Determine the [X, Y] coordinate at the center of the cell enclosing the given text.  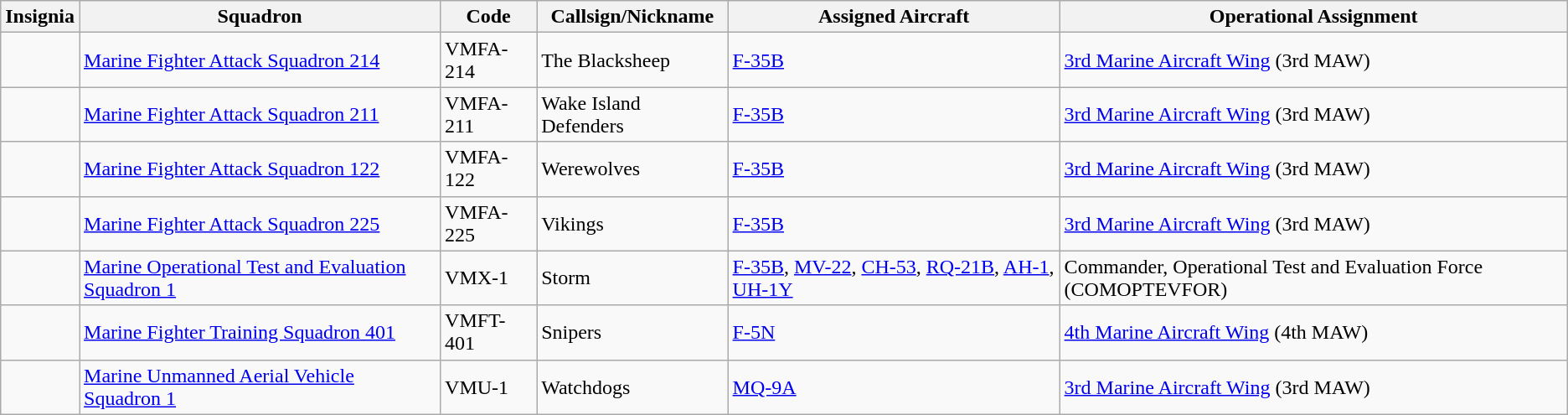
VMFA-122 [489, 169]
Marine Fighter Attack Squadron 214 [260, 60]
Assigned Aircraft [894, 17]
MQ-9A [894, 387]
Wake Island Defenders [632, 114]
VMX-1 [489, 278]
Squadron [260, 17]
Marine Fighter Attack Squadron 211 [260, 114]
Code [489, 17]
Insignia [40, 17]
VMFA-225 [489, 223]
The Blacksheep [632, 60]
Marine Unmanned Aerial Vehicle Squadron 1 [260, 387]
F-5N [894, 332]
Commander, Operational Test and Evaluation Force (COMOPTEVFOR) [1313, 278]
Marine Fighter Training Squadron 401 [260, 332]
Callsign/Nickname [632, 17]
VMFA-211 [489, 114]
F-35B, MV-22, CH-53, RQ-21B, AH-1, UH-1Y [894, 278]
VMFT-401 [489, 332]
Storm [632, 278]
VMU-1 [489, 387]
Marine Operational Test and Evaluation Squadron 1 [260, 278]
VMFA-214 [489, 60]
Operational Assignment [1313, 17]
Snipers [632, 332]
Marine Fighter Attack Squadron 225 [260, 223]
Vikings [632, 223]
4th Marine Aircraft Wing (4th MAW) [1313, 332]
Watchdogs [632, 387]
Werewolves [632, 169]
Marine Fighter Attack Squadron 122 [260, 169]
